Identify which cell holds the provided text, then report its [X, Y] central coordinate. 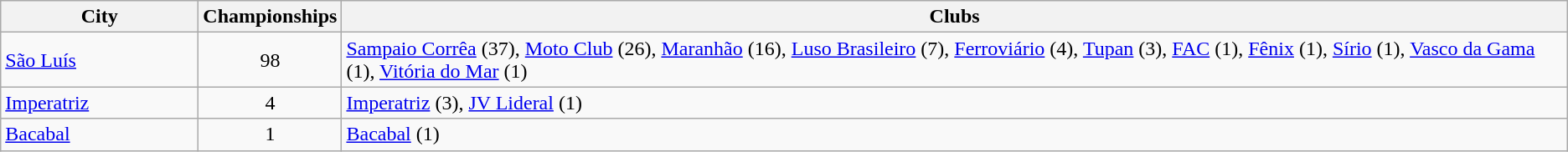
1 [270, 134]
São Luís [100, 60]
98 [270, 60]
Bacabal [100, 134]
City [100, 17]
4 [270, 103]
Clubs [955, 17]
Imperatriz [100, 103]
Imperatriz (3), JV Lideral (1) [955, 103]
Championships [270, 17]
Bacabal (1) [955, 134]
